Identify which cell holds the provided text, then report its [X, Y] central coordinate. 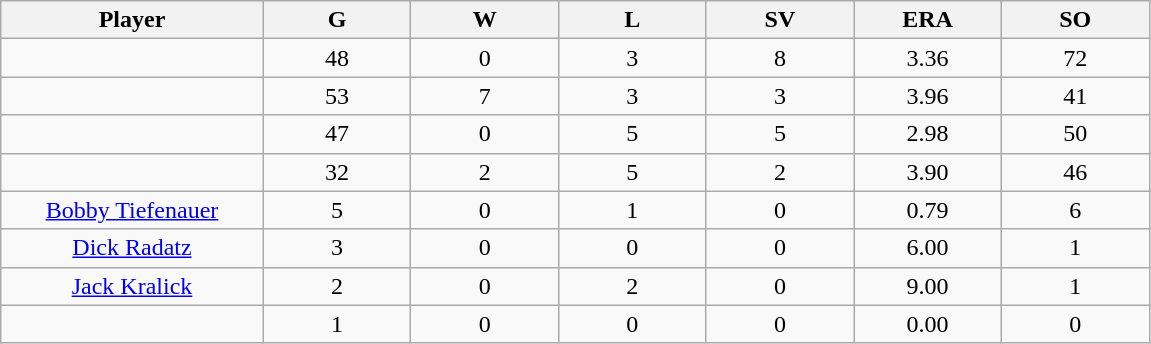
SV [780, 20]
32 [337, 172]
2.98 [928, 134]
41 [1075, 96]
G [337, 20]
47 [337, 134]
50 [1075, 134]
ERA [928, 20]
SO [1075, 20]
Player [132, 20]
7 [485, 96]
Jack Kralick [132, 286]
3.36 [928, 58]
9.00 [928, 286]
3.96 [928, 96]
W [485, 20]
6 [1075, 210]
6.00 [928, 248]
48 [337, 58]
0.00 [928, 324]
3.90 [928, 172]
72 [1075, 58]
Bobby Tiefenauer [132, 210]
Dick Radatz [132, 248]
46 [1075, 172]
L [632, 20]
0.79 [928, 210]
8 [780, 58]
53 [337, 96]
